Output the [X, Y] coordinate of the center of the cell containing the given text.  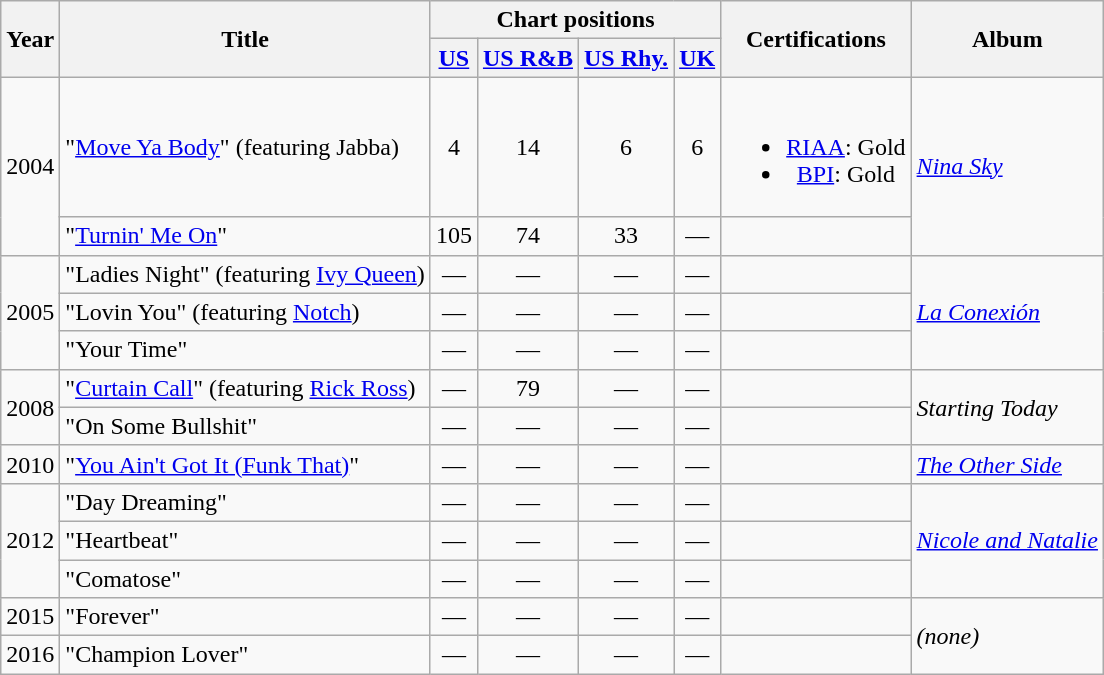
2008 [30, 407]
US Rhy. [626, 58]
"Comatose" [246, 579]
La Conexión [1007, 312]
"Champion Lover" [246, 655]
74 [528, 236]
"Day Dreaming" [246, 502]
Album [1007, 39]
"Turnin' Me On" [246, 236]
"Lovin You" (featuring Notch) [246, 312]
"You Ain't Got It (Funk That)" [246, 464]
"Your Time" [246, 350]
4 [454, 147]
2016 [30, 655]
Year [30, 39]
The Other Side [1007, 464]
Starting Today [1007, 407]
33 [626, 236]
Nina Sky [1007, 166]
"On Some Bullshit" [246, 426]
Certifications [816, 39]
Chart positions [575, 20]
"Curtain Call" (featuring Rick Ross) [246, 388]
79 [528, 388]
US R&B [528, 58]
(none) [1007, 636]
UK [698, 58]
2004 [30, 166]
2010 [30, 464]
14 [528, 147]
RIAA: GoldBPI: Gold [816, 147]
"Forever" [246, 617]
"Ladies Night" (featuring Ivy Queen) [246, 274]
2005 [30, 312]
2012 [30, 540]
US [454, 58]
2015 [30, 617]
Nicole and Natalie [1007, 540]
"Move Ya Body" (featuring Jabba) [246, 147]
Title [246, 39]
"Heartbeat" [246, 540]
105 [454, 236]
